Return the (X, Y) coordinate for the center point of the cell that contains the specified text.  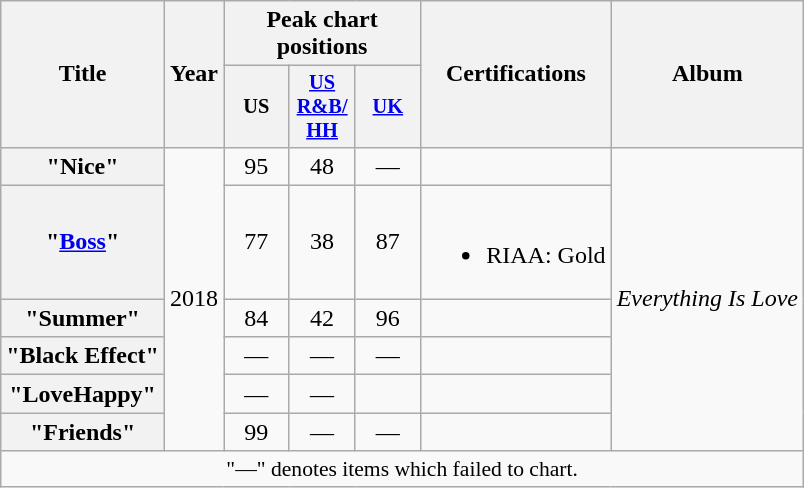
"Friends" (83, 432)
UK (388, 107)
Peak chart positions (322, 34)
"Black Effect" (83, 356)
"Boss" (83, 242)
Certifications (516, 74)
77 (257, 242)
"Nice" (83, 166)
RIAA: Gold (516, 242)
Title (83, 74)
US (257, 107)
Everything Is Love (707, 298)
"LoveHappy" (83, 394)
2018 (194, 298)
99 (257, 432)
USR&B/HH (322, 107)
38 (322, 242)
Year (194, 74)
"—" denotes items which failed to chart. (402, 469)
"Summer" (83, 318)
96 (388, 318)
95 (257, 166)
42 (322, 318)
Album (707, 74)
84 (257, 318)
48 (322, 166)
87 (388, 242)
